Output the [X, Y] coordinate of the center of the cell containing the given text.  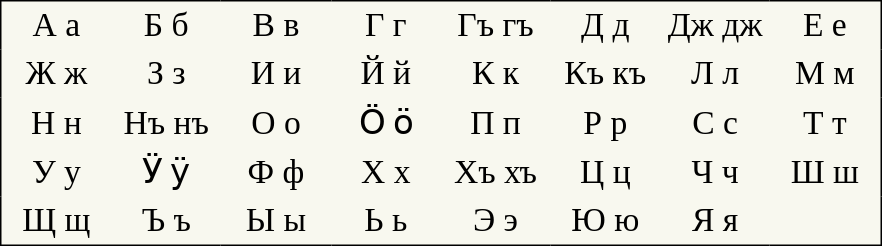
П п [496, 123]
Дж дж [715, 26]
Къ къ [605, 74]
Ф ф [276, 172]
Ы ы [276, 220]
Й й [386, 74]
В в [276, 26]
С с [715, 123]
Г г [386, 26]
Т т [826, 123]
Хъ хъ [496, 172]
У у [56, 172]
Л л [715, 74]
З з [166, 74]
А а [56, 26]
Гъ гъ [496, 26]
М м [826, 74]
Ш ш [826, 172]
К к [496, 74]
Х х [386, 172]
Ӱ ӱ [166, 172]
Ц ц [605, 172]
Э э [496, 220]
Ь ь [386, 220]
Д д [605, 26]
Е е [826, 26]
И и [276, 74]
Ж ж [56, 74]
О о [276, 123]
Ч ч [715, 172]
Я я [715, 220]
Ю ю [605, 220]
Ӧ ӧ [386, 123]
Б б [166, 26]
Ъ ъ [166, 220]
Р р [605, 123]
Нъ нъ [166, 123]
Н н [56, 123]
Щ щ [56, 220]
